For the text-containing cell, return its midpoint in (x, y) coordinate format. 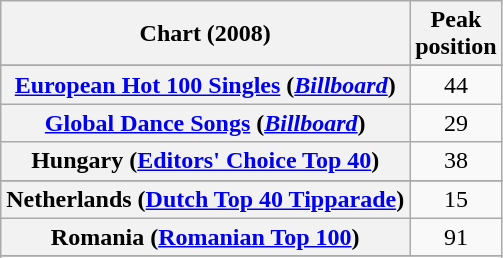
Global Dance Songs (Billboard) (206, 123)
Chart (2008) (206, 34)
29 (456, 123)
Hungary (Editors' Choice Top 40) (206, 161)
Romania (Romanian Top 100) (206, 237)
91 (456, 237)
15 (456, 199)
38 (456, 161)
Peakposition (456, 34)
Netherlands (Dutch Top 40 Tipparade) (206, 199)
European Hot 100 Singles (Billboard) (206, 85)
44 (456, 85)
